Extract the (X, Y) coordinate from the center of the cell holding the provided text.  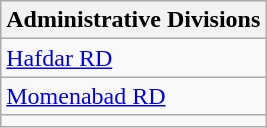
Administrative Divisions (134, 20)
Momenabad RD (134, 96)
Hafdar RD (134, 58)
